From the cell containing the given text, extract its center point as (x, y) coordinate. 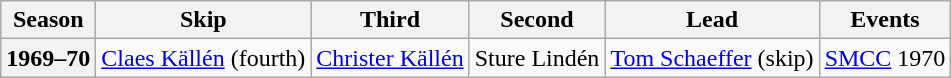
Second (537, 20)
1969–70 (48, 58)
SMCC 1970 (885, 58)
Sture Lindén (537, 58)
Claes Källén (fourth) (204, 58)
Season (48, 20)
Events (885, 20)
Lead (712, 20)
Third (390, 20)
Christer Källén (390, 58)
Tom Schaeffer (skip) (712, 58)
Skip (204, 20)
